Scan for the cell matching the given text and deliver its (X, Y) coordinate at center. 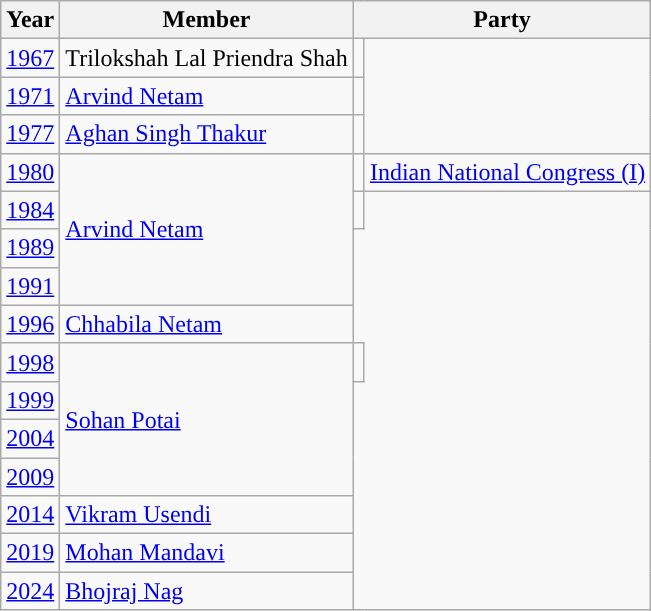
2014 (30, 515)
Chhabila Netam (206, 324)
Year (30, 20)
Aghan Singh Thakur (206, 134)
Member (206, 20)
1989 (30, 248)
1996 (30, 324)
Party (502, 20)
1984 (30, 210)
2019 (30, 553)
Indian National Congress (I) (507, 172)
2004 (30, 438)
1999 (30, 400)
1977 (30, 134)
Bhojraj Nag (206, 591)
2009 (30, 477)
Mohan Mandavi (206, 553)
Vikram Usendi (206, 515)
2024 (30, 591)
Trilokshah Lal Priendra Shah (206, 58)
1991 (30, 286)
1967 (30, 58)
Sohan Potai (206, 419)
1971 (30, 96)
1998 (30, 362)
1980 (30, 172)
